For the text-containing cell, return its midpoint in (x, y) coordinate format. 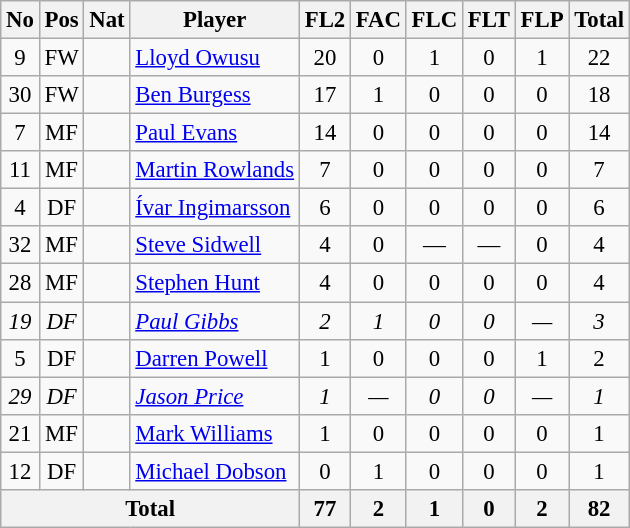
FL2 (324, 20)
Nat (107, 20)
19 (20, 321)
FLC (434, 20)
29 (20, 396)
FAC (379, 20)
Player (214, 20)
77 (324, 509)
Mark Williams (214, 433)
32 (20, 245)
Stephen Hunt (214, 283)
17 (324, 95)
28 (20, 283)
5 (20, 358)
9 (20, 58)
3 (599, 321)
21 (20, 433)
11 (20, 170)
82 (599, 509)
Pos (62, 20)
Darren Powell (214, 358)
Lloyd Owusu (214, 58)
Michael Dobson (214, 471)
Paul Evans (214, 133)
30 (20, 95)
20 (324, 58)
No (20, 20)
12 (20, 471)
FLT (488, 20)
Steve Sidwell (214, 245)
18 (599, 95)
22 (599, 58)
FLP (542, 20)
Ívar Ingimarsson (214, 208)
Jason Price (214, 396)
Martin Rowlands (214, 170)
Ben Burgess (214, 95)
Paul Gibbs (214, 321)
